Return the (X, Y) coordinate for the center point of the cell that contains the specified text.  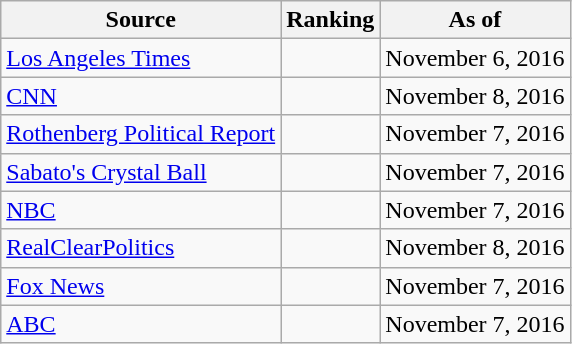
Rothenberg Political Report (141, 134)
Los Angeles Times (141, 58)
NBC (141, 210)
Sabato's Crystal Ball (141, 172)
Ranking (330, 20)
November 6, 2016 (475, 58)
Fox News (141, 286)
ABC (141, 324)
As of (475, 20)
Source (141, 20)
RealClearPolitics (141, 248)
CNN (141, 96)
